From the cell containing the given text, extract its center point as (X, Y) coordinate. 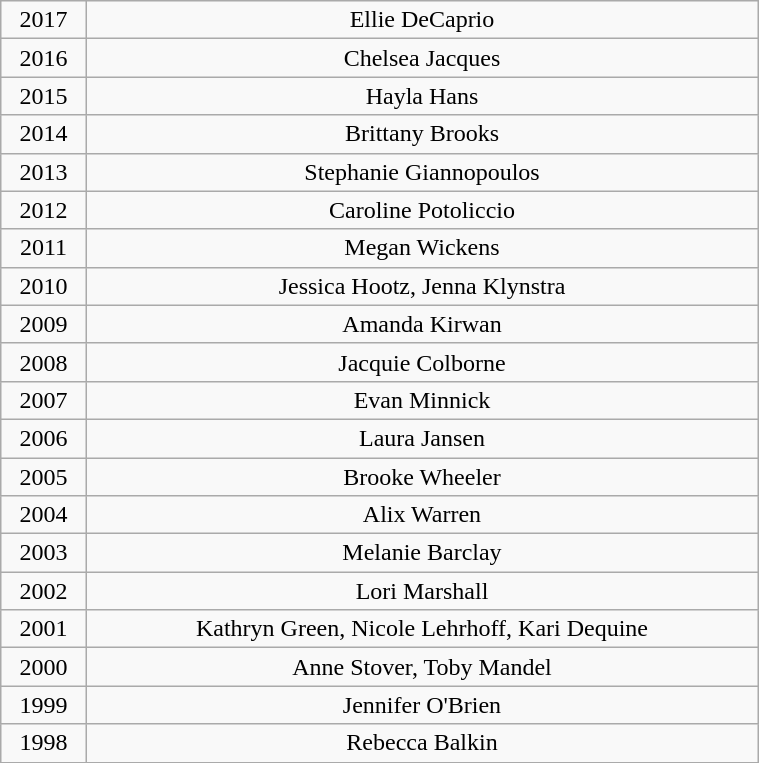
Jessica Hootz, Jenna Klynstra (422, 286)
2006 (44, 438)
2013 (44, 172)
Jennifer O'Brien (422, 705)
Stephanie Giannopoulos (422, 172)
Rebecca Balkin (422, 743)
Brittany Brooks (422, 134)
2016 (44, 58)
2007 (44, 400)
Lori Marshall (422, 591)
Chelsea Jacques (422, 58)
2000 (44, 667)
Amanda Kirwan (422, 324)
Laura Jansen (422, 438)
Kathryn Green, Nicole Lehrhoff, Kari Dequine (422, 629)
Brooke Wheeler (422, 477)
2014 (44, 134)
1999 (44, 705)
2015 (44, 96)
Melanie Barclay (422, 553)
2002 (44, 591)
2004 (44, 515)
2012 (44, 210)
1998 (44, 743)
2001 (44, 629)
Ellie DeCaprio (422, 20)
Jacquie Colborne (422, 362)
Anne Stover, Toby Mandel (422, 667)
Caroline Potoliccio (422, 210)
Alix Warren (422, 515)
2017 (44, 20)
2009 (44, 324)
Evan Minnick (422, 400)
Hayla Hans (422, 96)
2003 (44, 553)
2011 (44, 248)
Megan Wickens (422, 248)
2010 (44, 286)
2008 (44, 362)
2005 (44, 477)
